Find where the given text appears and provide that cell's center as (X, Y) coordinate. 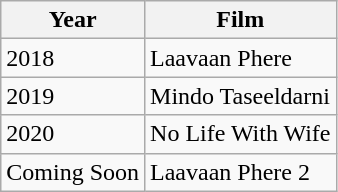
2018 (73, 58)
No Life With Wife (241, 134)
Year (73, 20)
2019 (73, 96)
Mindo Taseeldarni (241, 96)
Film (241, 20)
Laavaan Phere (241, 58)
Coming Soon (73, 172)
2020 (73, 134)
Laavaan Phere 2 (241, 172)
